Return the (X, Y) coordinate for the center point of the cell that contains the specified text.  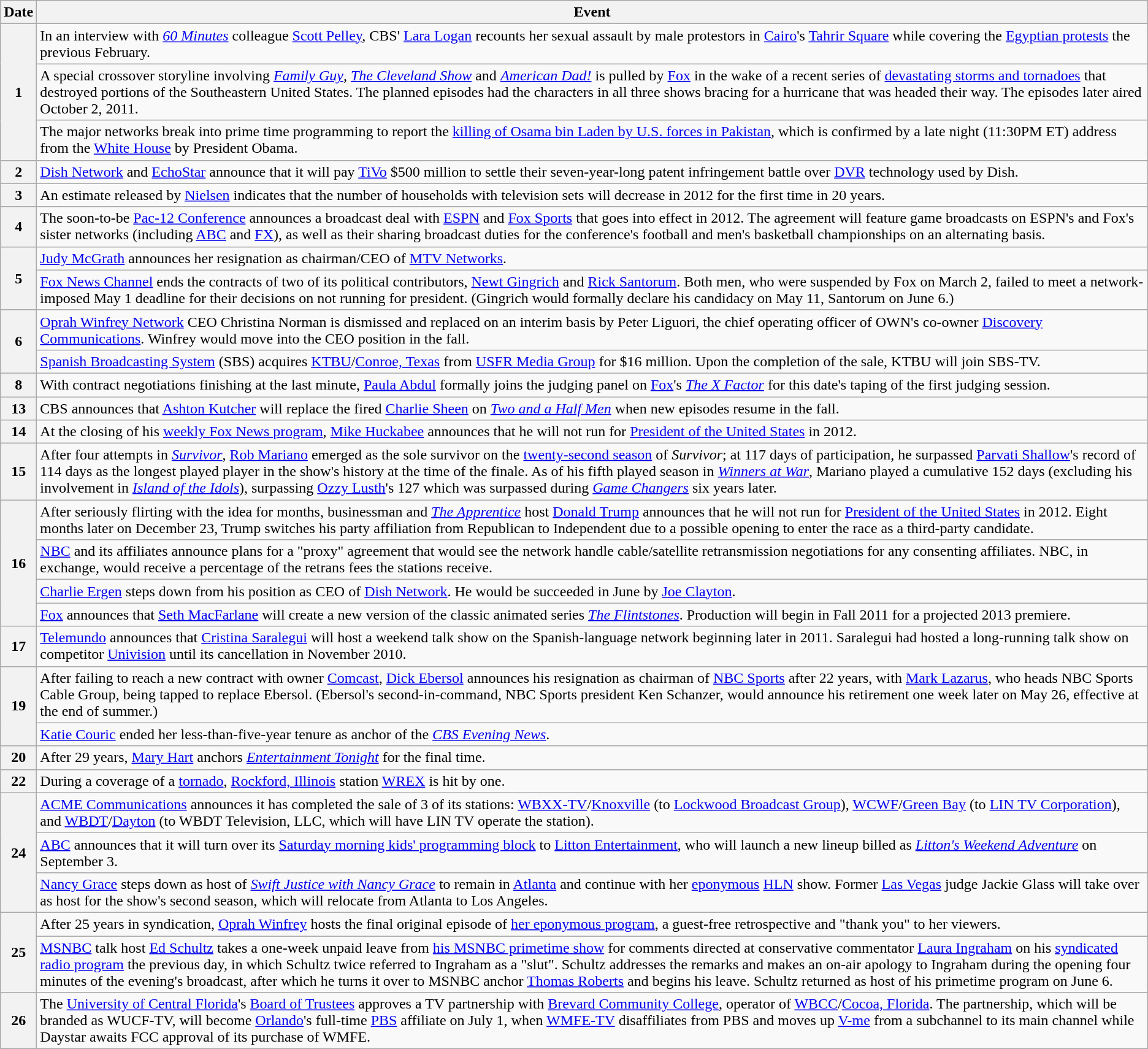
At the closing of his weekly Fox News program, Mike Huckabee announces that he will not run for President of the United States in 2012. (592, 432)
22 (18, 781)
14 (18, 432)
During a coverage of a tornado, Rockford, Illinois station WREX is hit by one. (592, 781)
An estimate released by Nielsen indicates that the number of households with television sets will decrease in 2012 for the first time in 20 years. (592, 195)
6 (18, 341)
25 (18, 952)
13 (18, 408)
Date (18, 12)
Katie Couric ended her less-than-five-year tenure as anchor of the CBS Evening News. (592, 734)
5 (18, 279)
26 (18, 1021)
Event (592, 12)
CBS announces that Ashton Kutcher will replace the fired Charlie Sheen on Two and a Half Men when new episodes resume in the fall. (592, 408)
20 (18, 758)
1 (18, 92)
17 (18, 647)
4 (18, 227)
Judy McGrath announces her resignation as chairman/CEO of MTV Networks. (592, 258)
19 (18, 706)
16 (18, 563)
8 (18, 385)
Charlie Ergen steps down from his position as CEO of Dish Network. He would be succeeded in June by Joe Clayton. (592, 591)
15 (18, 472)
2 (18, 172)
After 29 years, Mary Hart anchors Entertainment Tonight for the final time. (592, 758)
24 (18, 853)
3 (18, 195)
